Search for the cell housing the specified text and yield its (x, y) center coordinate. 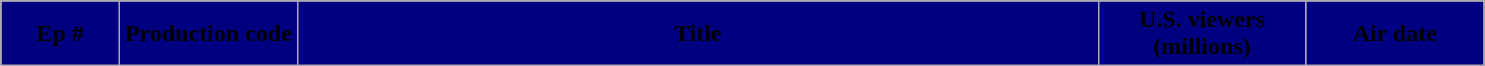
Production code (208, 34)
Air date (1395, 34)
Title (698, 34)
Ep # (60, 34)
U.S. viewers(millions) (1202, 34)
